Identify which cell holds the provided text, then report its [X, Y] central coordinate. 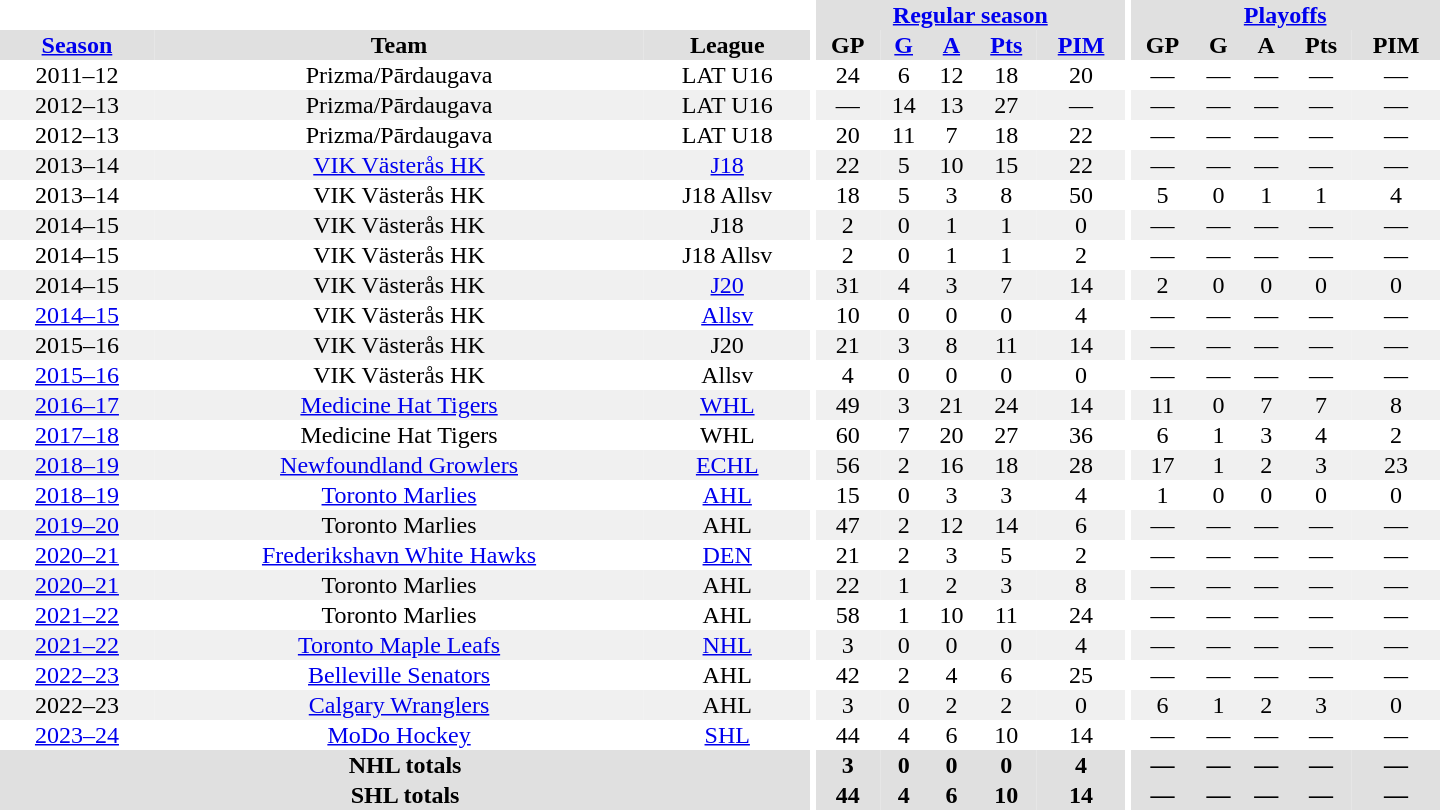
2011–12 [77, 75]
DEN [727, 555]
Team [399, 45]
56 [848, 465]
60 [848, 435]
17 [1162, 465]
ECHL [727, 465]
Season [77, 45]
LAT U18 [727, 135]
SHL [727, 735]
Toronto Maple Leafs [399, 645]
Belleville Senators [399, 675]
Newfoundland Growlers [399, 465]
31 [848, 285]
50 [1081, 195]
NHL totals [405, 765]
49 [848, 405]
42 [848, 675]
25 [1081, 675]
Regular season [970, 15]
SHL totals [405, 795]
Frederikshavn White Hawks [399, 555]
36 [1081, 435]
2019–20 [77, 525]
MoDo Hockey [399, 735]
2023–24 [77, 735]
NHL [727, 645]
Calgary Wranglers [399, 705]
League [727, 45]
2016–17 [77, 405]
28 [1081, 465]
16 [952, 465]
58 [848, 615]
Playoffs [1285, 15]
47 [848, 525]
2017–18 [77, 435]
23 [1396, 465]
13 [952, 105]
